Return the (x, y) coordinate for the center point of the cell that contains the specified text.  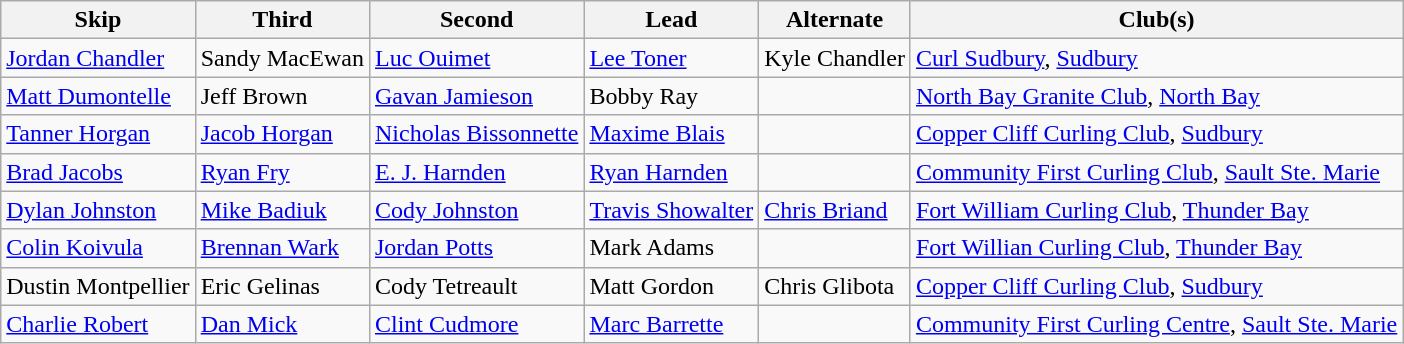
Chris Briand (835, 210)
Sandy MacEwan (282, 58)
Brennan Wark (282, 248)
Mark Adams (672, 248)
Alternate (835, 20)
North Bay Granite Club, North Bay (1156, 96)
Clint Cudmore (476, 324)
Club(s) (1156, 20)
Second (476, 20)
Dan Mick (282, 324)
Matt Dumontelle (98, 96)
Jordan Chandler (98, 58)
Travis Showalter (672, 210)
Cody Johnston (476, 210)
Nicholas Bissonnette (476, 134)
Ryan Fry (282, 172)
Jordan Potts (476, 248)
Tanner Horgan (98, 134)
Bobby Ray (672, 96)
Fort Willian Curling Club, Thunder Bay (1156, 248)
Marc Barrette (672, 324)
Cody Tetreault (476, 286)
E. J. Harnden (476, 172)
Mike Badiuk (282, 210)
Third (282, 20)
Community First Curling Club, Sault Ste. Marie (1156, 172)
Community First Curling Centre, Sault Ste. Marie (1156, 324)
Lead (672, 20)
Chris Glibota (835, 286)
Gavan Jamieson (476, 96)
Lee Toner (672, 58)
Charlie Robert (98, 324)
Colin Koivula (98, 248)
Brad Jacobs (98, 172)
Eric Gelinas (282, 286)
Skip (98, 20)
Curl Sudbury, Sudbury (1156, 58)
Fort William Curling Club, Thunder Bay (1156, 210)
Kyle Chandler (835, 58)
Jacob Horgan (282, 134)
Maxime Blais (672, 134)
Matt Gordon (672, 286)
Dylan Johnston (98, 210)
Jeff Brown (282, 96)
Luc Ouimet (476, 58)
Ryan Harnden (672, 172)
Dustin Montpellier (98, 286)
